For the text-containing cell, return its midpoint in (X, Y) coordinate format. 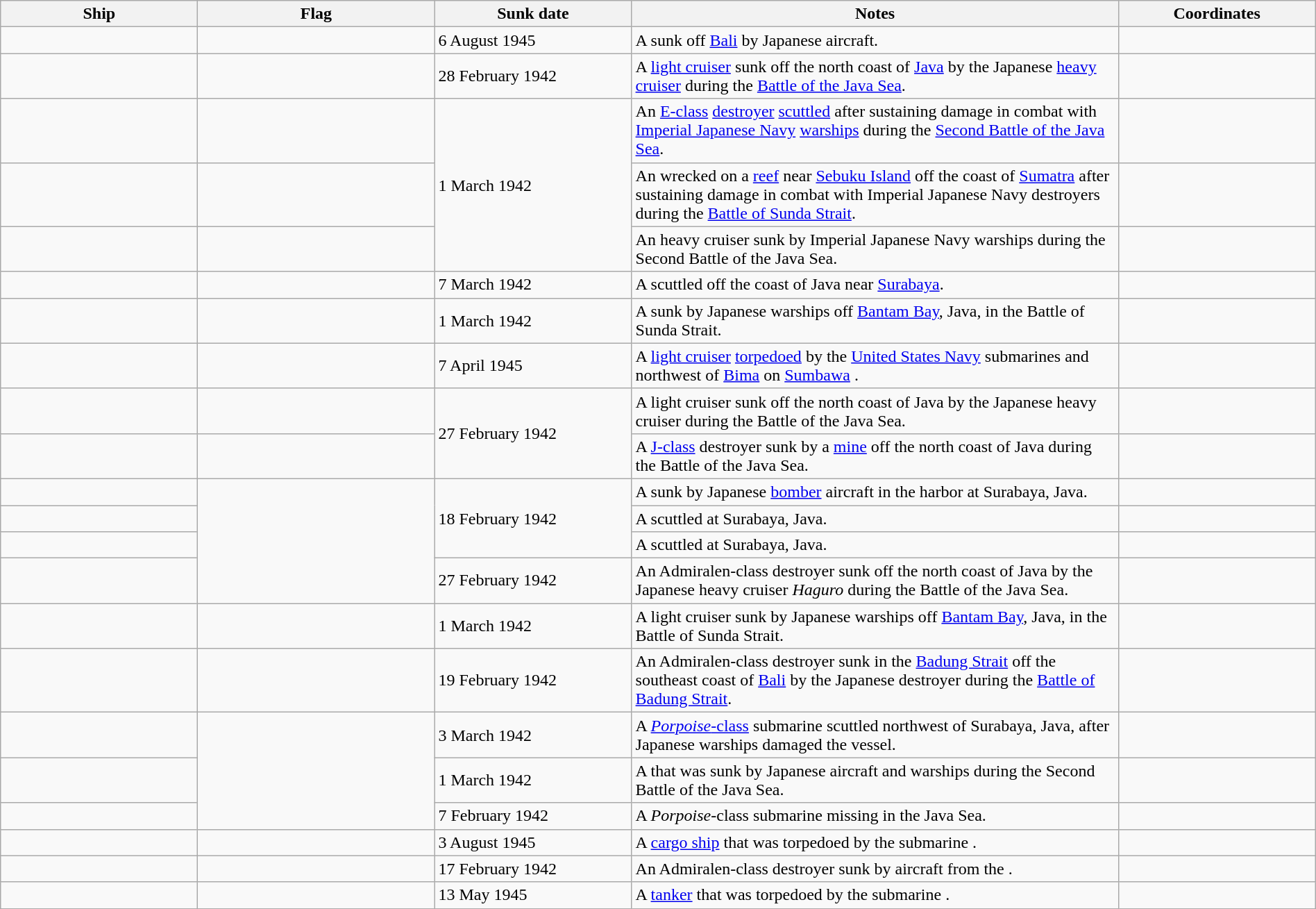
An Admiralen-class destroyer sunk by aircraft from the . (875, 869)
Flag (317, 14)
6 August 1945 (533, 40)
A that was sunk by Japanese aircraft and warships during the Second Battle of the Java Sea. (875, 781)
A tanker that was torpedoed by the submarine . (875, 895)
17 February 1942 (533, 869)
Sunk date (533, 14)
An heavy cruiser sunk by Imperial Japanese Navy warships during the Second Battle of the Java Sea. (875, 249)
A J-class destroyer sunk by a mine off the north coast of Java during the Battle of the Java Sea. (875, 456)
3 March 1942 (533, 735)
19 February 1942 (533, 681)
A sunk by Japanese bomber aircraft in the harbor at Surabaya, Java. (875, 492)
A light cruiser sunk by Japanese warships off Bantam Bay, Java, in the Battle of Sunda Strait. (875, 626)
A cargo ship that was torpedoed by the submarine . (875, 842)
18 February 1942 (533, 518)
3 August 1945 (533, 842)
7 April 1945 (533, 365)
An Admiralen-class destroyer sunk off the north coast of Java by the Japanese heavy cruiser Haguro during the Battle of the Java Sea. (875, 581)
A sunk off Bali by Japanese aircraft. (875, 40)
A scuttled off the coast of Java near Surabaya. (875, 285)
A light cruiser torpedoed by the United States Navy submarines and northwest of Bima on Sumbawa . (875, 365)
7 February 1942 (533, 816)
28 February 1942 (533, 76)
7 March 1942 (533, 285)
Coordinates (1217, 14)
An E-class destroyer scuttled after sustaining damage in combat with Imperial Japanese Navy warships during the Second Battle of the Java Sea. (875, 131)
13 May 1945 (533, 895)
A sunk by Japanese warships off Bantam Bay, Java, in the Battle of Sunda Strait. (875, 321)
A Porpoise-class submarine scuttled northwest of Surabaya, Java, after Japanese warships damaged the vessel. (875, 735)
Notes (875, 14)
A Porpoise-class submarine missing in the Java Sea. (875, 816)
An Admiralen-class destroyer sunk in the Badung Strait off the southeast coast of Bali by the Japanese destroyer during the Battle of Badung Strait. (875, 681)
Ship (99, 14)
